Extract the [x, y] coordinate from the center of the cell holding the provided text.  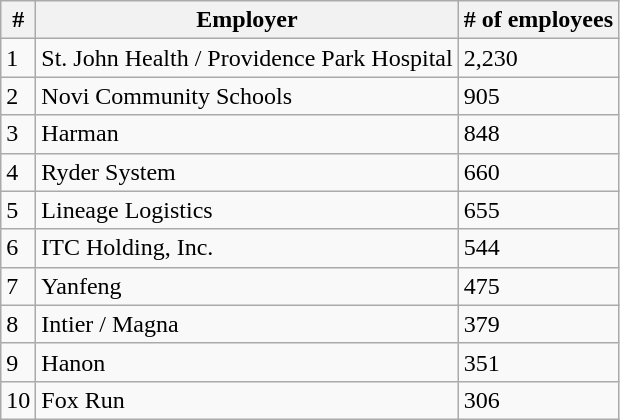
306 [538, 400]
660 [538, 172]
Yanfeng [247, 286]
3 [18, 134]
ITC Holding, Inc. [247, 248]
Novi Community Schools [247, 96]
Fox Run [247, 400]
2 [18, 96]
475 [538, 286]
655 [538, 210]
8 [18, 324]
7 [18, 286]
4 [18, 172]
Ryder System [247, 172]
# of employees [538, 20]
St. John Health / Providence Park Hospital [247, 58]
10 [18, 400]
351 [538, 362]
Hanon [247, 362]
Intier / Magna [247, 324]
848 [538, 134]
1 [18, 58]
Employer [247, 20]
# [18, 20]
379 [538, 324]
Harman [247, 134]
905 [538, 96]
Lineage Logistics [247, 210]
9 [18, 362]
5 [18, 210]
2,230 [538, 58]
544 [538, 248]
6 [18, 248]
